Scan for the cell matching the given text and deliver its [x, y] coordinate at center. 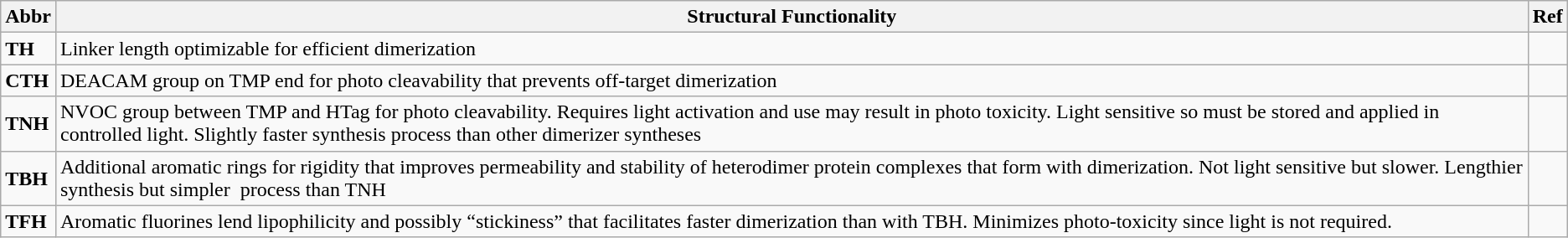
DEACAM group on TMP end for photo cleavability that prevents off-target dimerization [792, 80]
TH [28, 49]
CTH [28, 80]
Abbr [28, 17]
Ref [1548, 17]
TFH [28, 221]
Structural Functionality [792, 17]
TBH [28, 178]
Linker length optimizable for efficient dimerization [792, 49]
TNH [28, 124]
